Determine the [x, y] coordinate at the center of the cell enclosing the given text.  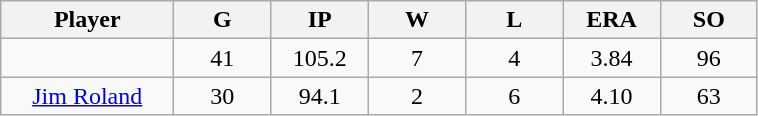
94.1 [320, 96]
7 [416, 58]
ERA [612, 20]
2 [416, 96]
Player [88, 20]
Jim Roland [88, 96]
63 [708, 96]
W [416, 20]
6 [514, 96]
4.10 [612, 96]
IP [320, 20]
105.2 [320, 58]
4 [514, 58]
L [514, 20]
G [222, 20]
30 [222, 96]
41 [222, 58]
SO [708, 20]
96 [708, 58]
3.84 [612, 58]
